For the text-containing cell, return its midpoint in [x, y] coordinate format. 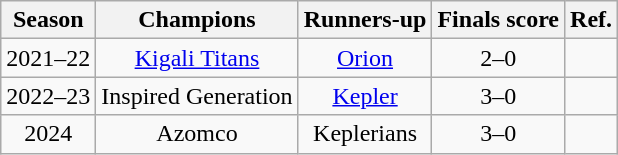
Kigali Titans [197, 58]
Azomco [197, 134]
Finals score [498, 20]
Keplerians [365, 134]
2–0 [498, 58]
Orion [365, 58]
Runners-up [365, 20]
2024 [48, 134]
2021–22 [48, 58]
2022–23 [48, 96]
Season [48, 20]
Inspired Generation [197, 96]
Champions [197, 20]
Kepler [365, 96]
Ref. [592, 20]
